For the text-containing cell, return its midpoint in (x, y) coordinate format. 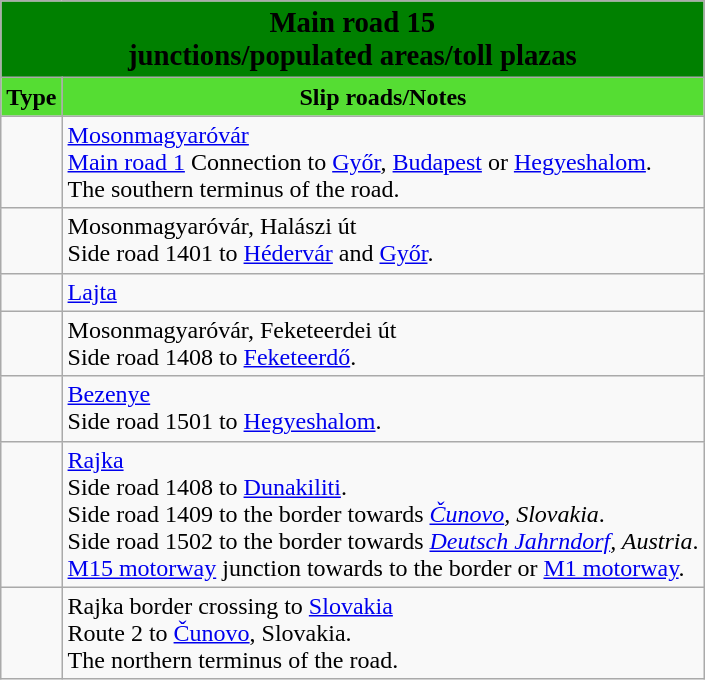
Mosonmagyaróvár, Halászi útSide road 1401 to Hédervár and Győr. (383, 240)
Type (32, 97)
Mosonmagyaróvár, Feketeerdei útSide road 1408 to Feketeerdő. (383, 344)
Rajka border crossing to Slovakia Route 2 to Čunovo, Slovakia.The northern terminus of the road. (383, 633)
Bezenye Side road 1501 to Hegyeshalom. (383, 408)
Main road 15junctions/populated areas/toll plazas (352, 40)
Mosonmagyaróvár Main road 1 Connection to Győr, Budapest or Hegyeshalom.The southern terminus of the road. (383, 162)
Slip roads/Notes (383, 97)
Lajta (383, 292)
